Find where the given text appears and provide that cell's center as [X, Y] coordinate. 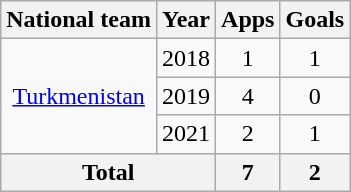
Year [186, 20]
Apps [248, 20]
2021 [186, 134]
National team [79, 20]
Turkmenistan [79, 96]
2018 [186, 58]
Goals [315, 20]
Total [108, 172]
4 [248, 96]
2019 [186, 96]
0 [315, 96]
7 [248, 172]
